Locate the cell with the specified text and output its (X, Y) center coordinate. 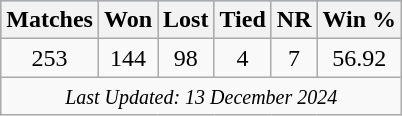
98 (186, 58)
56.92 (360, 58)
Lost (186, 20)
Matches (50, 20)
Tied (242, 20)
Won (128, 20)
NR (294, 20)
144 (128, 58)
4 (242, 58)
7 (294, 58)
Last Updated: 13 December 2024 (202, 96)
Win % (360, 20)
253 (50, 58)
